Detect which cell encompasses the target text, then output its (x, y) center coordinate. 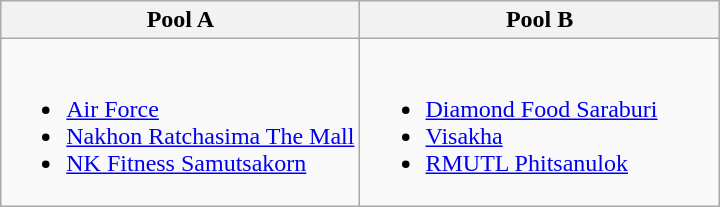
Air Force Nakhon Ratchasima The Mall NK Fitness Samutsakorn (180, 122)
Pool A (180, 20)
Pool B (540, 20)
Diamond Food Saraburi Visakha RMUTL Phitsanulok (540, 122)
